Identify which cell holds the provided text, then report its [X, Y] central coordinate. 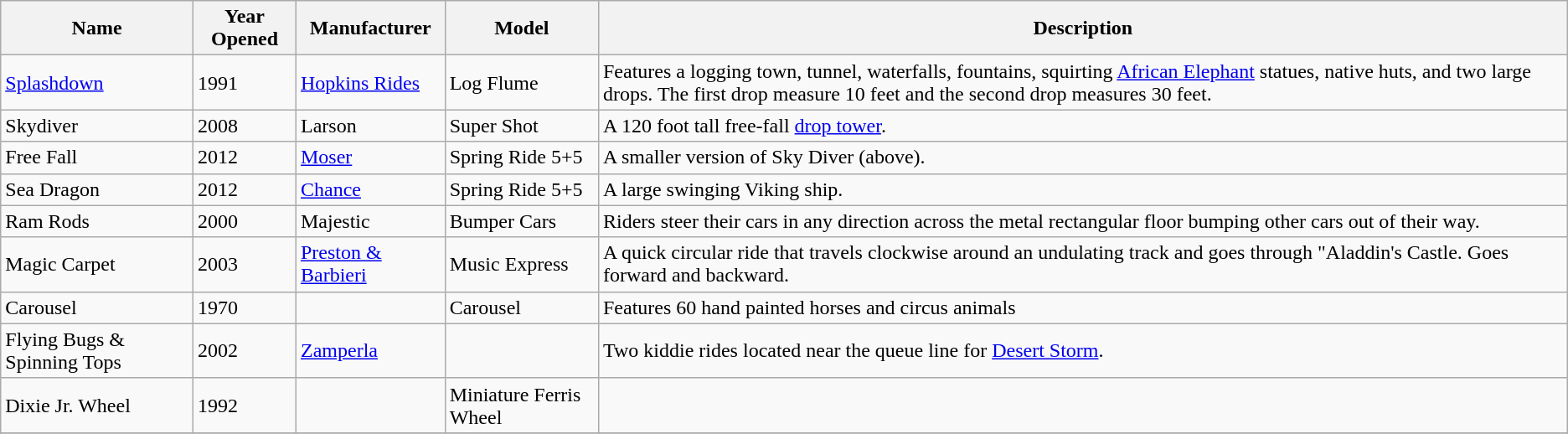
Manufacturer [370, 28]
2002 [245, 350]
Bumper Cars [521, 221]
Riders steer their cars in any direction across the metal rectangular floor bumping other cars out of their way. [1082, 221]
Super Shot [521, 126]
A 120 foot tall free-fall drop tower. [1082, 126]
Description [1082, 28]
Ram Rods [97, 221]
A quick circular ride that travels clockwise around an undulating track and goes through "Aladdin's Castle. Goes forward and backward. [1082, 265]
Log Flume [521, 82]
1970 [245, 307]
Name [97, 28]
Moser [370, 158]
Magic Carpet [97, 265]
Sea Dragon [97, 189]
A large swinging Viking ship. [1082, 189]
Zamperla [370, 350]
Chance [370, 189]
2000 [245, 221]
1992 [245, 406]
Preston & Barbieri [370, 265]
Hopkins Rides [370, 82]
2008 [245, 126]
Free Fall [97, 158]
Two kiddie rides located near the queue line for Desert Storm. [1082, 350]
1991 [245, 82]
Miniature Ferris Wheel [521, 406]
Model [521, 28]
2003 [245, 265]
Features 60 hand painted horses and circus animals [1082, 307]
Dixie Jr. Wheel [97, 406]
Larson [370, 126]
Year Opened [245, 28]
A smaller version of Sky Diver (above). [1082, 158]
Skydiver [97, 126]
Music Express [521, 265]
Flying Bugs & Spinning Tops [97, 350]
Splashdown [97, 82]
Majestic [370, 221]
